Output the [x, y] coordinate of the center of the cell containing the given text.  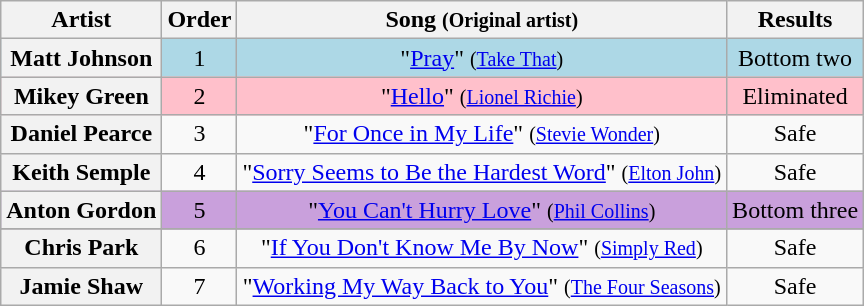
Results [796, 20]
"For Once in My Life" (Stevie Wonder) [482, 134]
1 [200, 58]
Daniel Pearce [82, 134]
"Hello" (Lionel Richie) [482, 96]
Keith Semple [82, 172]
"Sorry Seems to Be the Hardest Word" (Elton John) [482, 172]
Song (Original artist) [482, 20]
Mikey Green [82, 96]
Bottom two [796, 58]
2 [200, 96]
Anton Gordon [82, 210]
3 [200, 134]
4 [200, 172]
Eliminated [796, 96]
6 [200, 248]
Bottom three [796, 210]
"You Can't Hurry Love" (Phil Collins) [482, 210]
"Working My Way Back to You" (The Four Seasons) [482, 286]
Artist [82, 20]
Order [200, 20]
Chris Park [82, 248]
Matt Johnson [82, 58]
"If You Don't Know Me By Now" (Simply Red) [482, 248]
"Pray" (Take That) [482, 58]
7 [200, 286]
Jamie Shaw [82, 286]
5 [200, 210]
